Identify which cell holds the provided text, then report its (x, y) central coordinate. 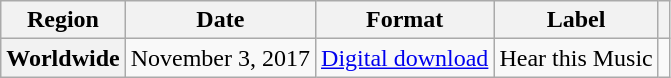
Region (63, 20)
November 3, 2017 (220, 58)
Hear this Music (576, 58)
Label (576, 20)
Format (405, 20)
Digital download (405, 58)
Worldwide (63, 58)
Date (220, 20)
